Determine the [x, y] coordinate at the center of the cell enclosing the given text.  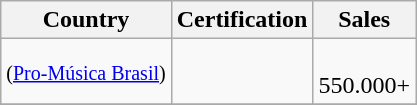
Country [86, 20]
550.000+ [364, 72]
Certification [242, 20]
Sales [364, 20]
(Pro-Música Brasil) [86, 72]
